Search for the cell housing the specified text and yield its (x, y) center coordinate. 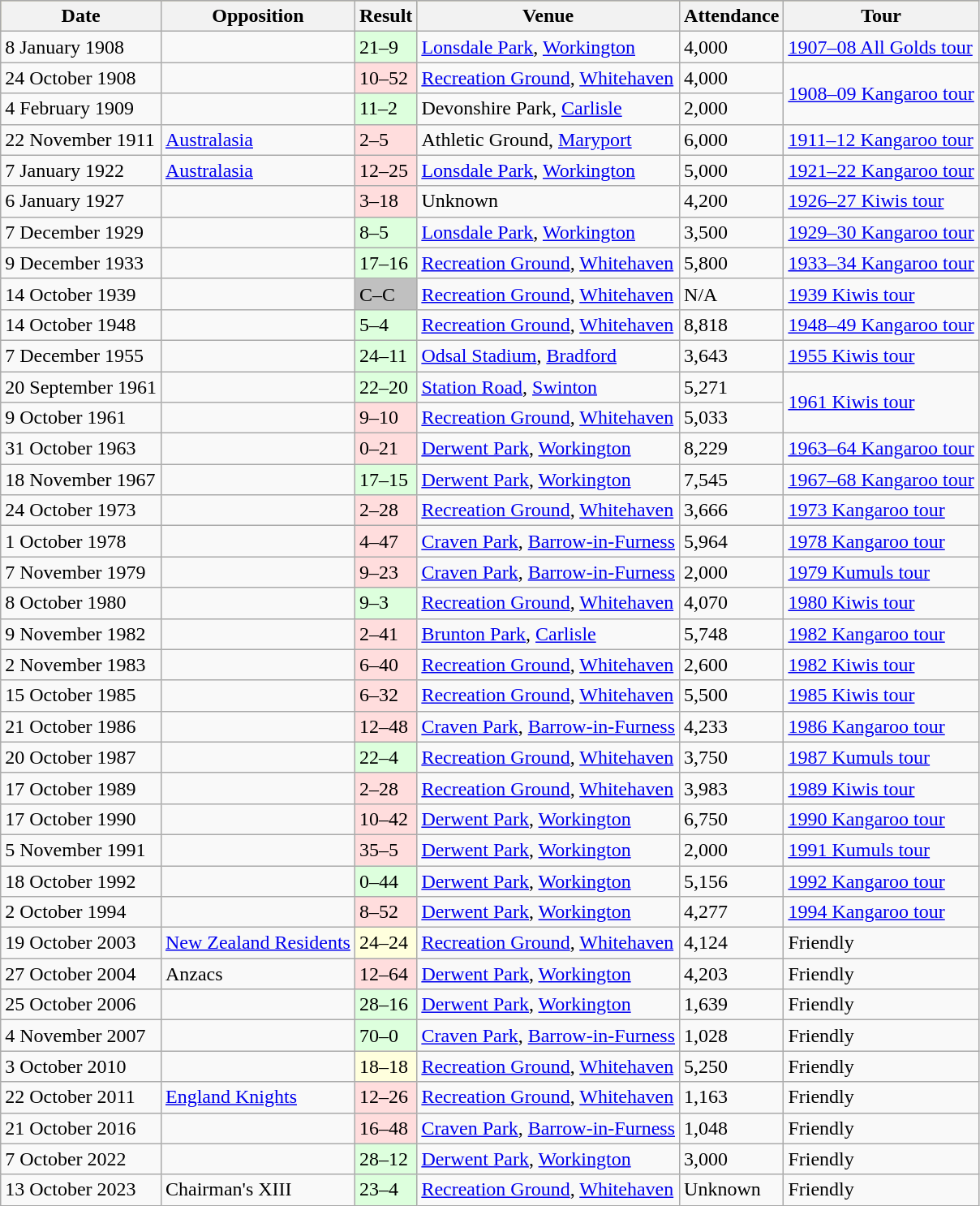
2–5 (385, 140)
2–41 (385, 634)
1,028 (732, 1036)
24 October 1973 (81, 510)
18 October 1992 (81, 881)
17 October 1989 (81, 788)
8 January 1908 (81, 47)
1967–68 Kangaroo tour (881, 480)
6–40 (385, 665)
22 October 2011 (81, 1097)
1933–34 Kangaroo tour (881, 263)
0–21 (385, 449)
27 October 2004 (81, 974)
5,250 (732, 1066)
24 October 1908 (81, 78)
20 September 1961 (81, 387)
1989 Kiwis tour (881, 788)
Attendance (732, 16)
1963–64 Kangaroo tour (881, 449)
1980 Kiwis tour (881, 603)
1939 Kiwis tour (881, 294)
7 November 1979 (81, 572)
1,048 (732, 1128)
6 January 1927 (81, 201)
4,124 (732, 943)
8,818 (732, 325)
Chairman's XIII (258, 1190)
31 October 1963 (81, 449)
21–9 (385, 47)
1,639 (732, 1005)
1978 Kangaroo tour (881, 541)
5–4 (385, 325)
6,000 (732, 140)
18–18 (385, 1066)
12–48 (385, 726)
1907–08 All Golds tour (881, 47)
8–5 (385, 232)
9 October 1961 (81, 418)
1,163 (732, 1097)
5,964 (732, 541)
4,200 (732, 201)
7 October 2022 (81, 1159)
Brunton Park, Carlisle (548, 634)
7 December 1955 (81, 355)
3 October 2010 (81, 1066)
1 October 1978 (81, 541)
22–4 (385, 757)
4,070 (732, 603)
Result (385, 16)
3–18 (385, 201)
9–10 (385, 418)
7 January 1922 (81, 170)
C–C (385, 294)
10–52 (385, 78)
4,277 (732, 912)
2 November 1983 (81, 665)
1929–30 Kangaroo tour (881, 232)
35–5 (385, 850)
9–23 (385, 572)
5,500 (732, 696)
12–64 (385, 974)
6–32 (385, 696)
14 October 1939 (81, 294)
24–24 (385, 943)
1908–09 Kangaroo tour (881, 93)
1921–22 Kangaroo tour (881, 170)
21 October 2016 (81, 1128)
14 October 1948 (81, 325)
3,983 (732, 788)
1911–12 Kangaroo tour (881, 140)
7,545 (732, 480)
Athletic Ground, Maryport (548, 140)
N/A (732, 294)
12–26 (385, 1097)
4–47 (385, 541)
Station Road, Swinton (548, 387)
1987 Kumuls tour (881, 757)
5,156 (732, 881)
28–12 (385, 1159)
5,271 (732, 387)
10–42 (385, 819)
Devonshire Park, Carlisle (548, 109)
5,800 (732, 263)
5,000 (732, 170)
3,643 (732, 355)
1982 Kiwis tour (881, 665)
2 October 1994 (81, 912)
1948–49 Kangaroo tour (881, 325)
1982 Kangaroo tour (881, 634)
15 October 1985 (81, 696)
1973 Kangaroo tour (881, 510)
1979 Kumuls tour (881, 572)
20 October 1987 (81, 757)
9–3 (385, 603)
Tour (881, 16)
17–16 (385, 263)
22 November 1911 (81, 140)
3,000 (732, 1159)
23–4 (385, 1190)
1961 Kiwis tour (881, 403)
9 December 1933 (81, 263)
4 February 1909 (81, 109)
1991 Kumuls tour (881, 850)
8,229 (732, 449)
England Knights (258, 1097)
Anzacs (258, 974)
1985 Kiwis tour (881, 696)
1926–27 Kiwis tour (881, 201)
17 October 1990 (81, 819)
5 November 1991 (81, 850)
Odsal Stadium, Bradford (548, 355)
5,748 (732, 634)
19 October 2003 (81, 943)
18 November 1967 (81, 480)
25 October 2006 (81, 1005)
8–52 (385, 912)
7 December 1929 (81, 232)
5,033 (732, 418)
4,233 (732, 726)
9 November 1982 (81, 634)
1994 Kangaroo tour (881, 912)
12–25 (385, 170)
24–11 (385, 355)
3,500 (732, 232)
17–15 (385, 480)
22–20 (385, 387)
16–48 (385, 1128)
13 October 2023 (81, 1190)
6,750 (732, 819)
2,600 (732, 665)
4 November 2007 (81, 1036)
70–0 (385, 1036)
New Zealand Residents (258, 943)
1955 Kiwis tour (881, 355)
Venue (548, 16)
1990 Kangaroo tour (881, 819)
1992 Kangaroo tour (881, 881)
0–44 (385, 881)
3,666 (732, 510)
8 October 1980 (81, 603)
3,750 (732, 757)
1986 Kangaroo tour (881, 726)
Opposition (258, 16)
28–16 (385, 1005)
21 October 1986 (81, 726)
11–2 (385, 109)
Date (81, 16)
4,203 (732, 974)
